Output the (x, y) coordinate of the center of the cell containing the given text.  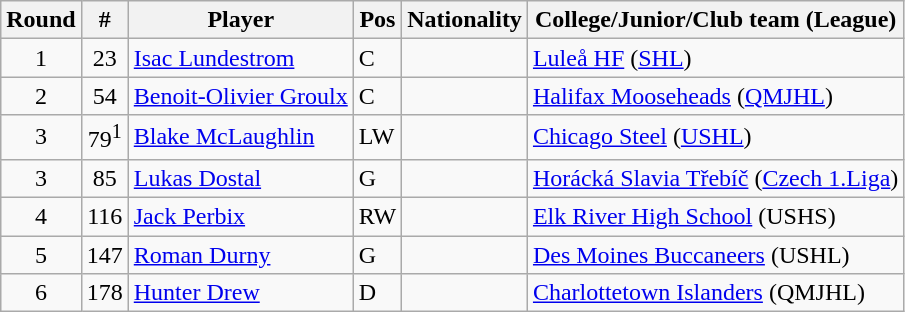
147 (104, 255)
5 (41, 255)
Halifax Mooseheads (QMJHL) (715, 96)
Blake McLaughlin (240, 138)
Isac Lundestrom (240, 58)
Hunter Drew (240, 293)
178 (104, 293)
Elk River High School (USHS) (715, 217)
6 (41, 293)
4 (41, 217)
Nationality (465, 20)
Luleå HF (SHL) (715, 58)
Des Moines Buccaneers (USHL) (715, 255)
85 (104, 178)
D (377, 293)
Chicago Steel (USHL) (715, 138)
Round (41, 20)
2 (41, 96)
Benoit-Olivier Groulx (240, 96)
Horácká Slavia Třebíč (Czech 1.Liga) (715, 178)
RW (377, 217)
Lukas Dostal (240, 178)
Charlottetown Islanders (QMJHL) (715, 293)
LW (377, 138)
Pos (377, 20)
791 (104, 138)
1 (41, 58)
College/Junior/Club team (League) (715, 20)
54 (104, 96)
Jack Perbix (240, 217)
Player (240, 20)
23 (104, 58)
# (104, 20)
Roman Durny (240, 255)
116 (104, 217)
